Determine the (X, Y) coordinate at the center of the cell enclosing the given text.  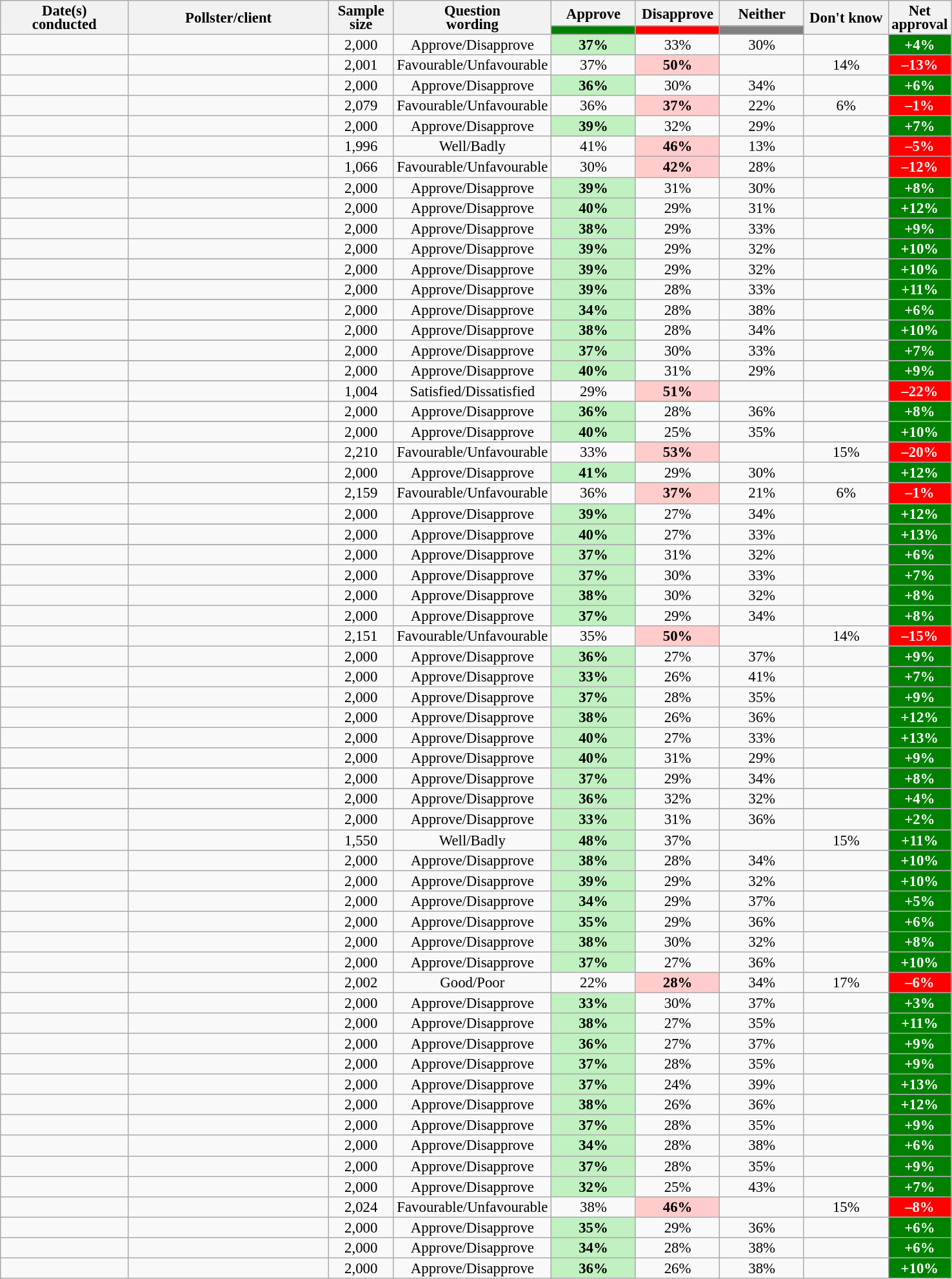
2,151 (361, 636)
–5% (920, 147)
2,210 (361, 452)
+5% (920, 901)
–22% (920, 392)
Satisfied/Dissatisfied (472, 392)
Disapprove (677, 13)
2,002 (361, 983)
42% (677, 167)
1,004 (361, 392)
43% (762, 1187)
2,159 (361, 494)
Approve (593, 13)
Questionwording (472, 18)
Pollster/client (228, 18)
1,550 (361, 840)
13% (762, 147)
Sample size (361, 18)
2,001 (361, 65)
+2% (920, 820)
–20% (920, 452)
+3% (920, 1003)
–12% (920, 167)
–6% (920, 983)
2,079 (361, 106)
Net approval (920, 18)
–15% (920, 636)
21% (762, 494)
51% (677, 392)
1,066 (361, 167)
Don't know (846, 18)
53% (677, 452)
17% (846, 983)
Neither (762, 13)
–13% (920, 65)
Date(s)conducted (64, 18)
24% (677, 1085)
Good/Poor (472, 983)
–8% (920, 1207)
1,996 (361, 147)
2,024 (361, 1207)
48% (593, 840)
